Identify which cell holds the provided text, then report its (x, y) central coordinate. 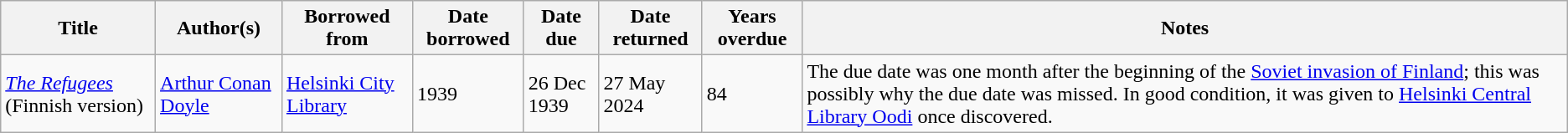
Title (79, 28)
84 (752, 94)
1939 (467, 94)
Arthur Conan Doyle (219, 94)
Date due (561, 28)
Helsinki City Library (347, 94)
The Refugees (Finnish version) (79, 94)
Date borrowed (467, 28)
27 May 2024 (650, 94)
Borrowed from (347, 28)
Date returned (650, 28)
Notes (1184, 28)
Years overdue (752, 28)
26 Dec 1939 (561, 94)
Author(s) (219, 28)
